For the text-containing cell, return its midpoint in (X, Y) coordinate format. 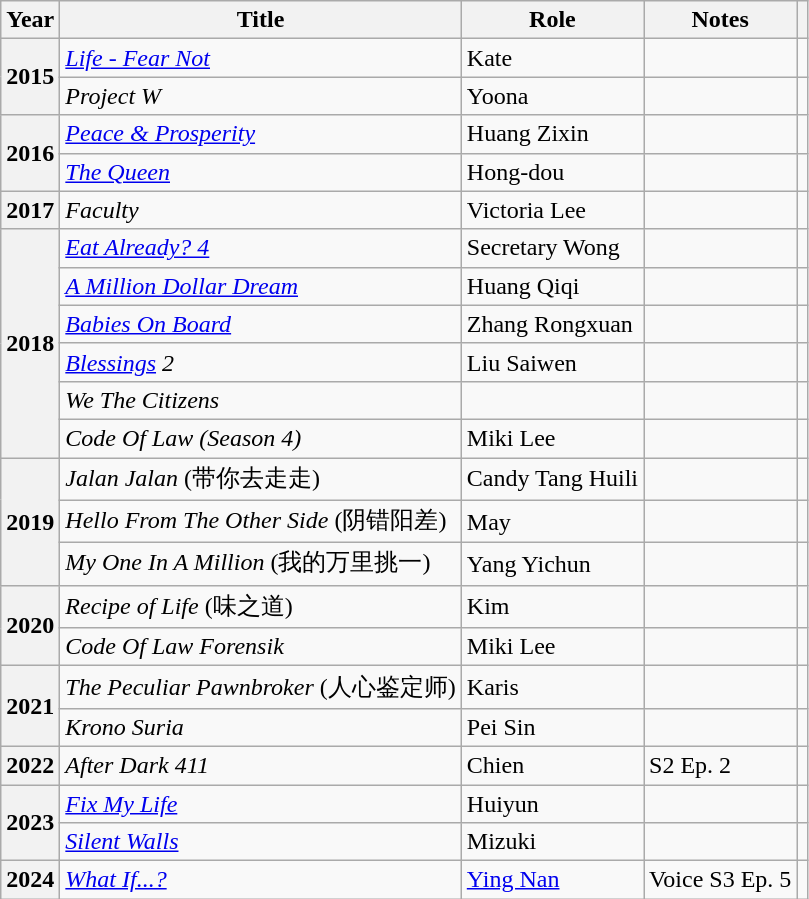
2021 (30, 706)
After Dark 411 (260, 765)
Fix My Life (260, 803)
Huang Zixin (552, 134)
My One In A Million (我的万里挑一) (260, 564)
Year (30, 20)
Blessings 2 (260, 362)
Title (260, 20)
Life - Fear Not (260, 58)
2017 (30, 210)
Recipe of Life (味之道) (260, 606)
S2 Ep. 2 (720, 765)
Babies On Board (260, 324)
Ying Nan (552, 880)
2023 (30, 822)
Jalan Jalan (带你去走走) (260, 480)
What If...? (260, 880)
Secretary Wong (552, 248)
The Queen (260, 172)
Candy Tang Huili (552, 480)
Chien (552, 765)
Yoona (552, 96)
Role (552, 20)
Liu Saiwen (552, 362)
Pei Sin (552, 727)
Yang Yichun (552, 564)
Zhang Rongxuan (552, 324)
2018 (30, 343)
Victoria Lee (552, 210)
2016 (30, 153)
2022 (30, 765)
Mizuki (552, 842)
Kim (552, 606)
Huang Qiqi (552, 286)
May (552, 522)
2024 (30, 880)
Notes (720, 20)
Faculty (260, 210)
Project W (260, 96)
We The Citizens (260, 400)
The Peculiar Pawnbroker (人心鉴定师) (260, 688)
2020 (30, 626)
Code Of Law Forensik (260, 647)
A Million Dollar Dream (260, 286)
Hello From The Other Side (阴错阳差) (260, 522)
Kate (552, 58)
Karis (552, 688)
Huiyun (552, 803)
Eat Already? 4 (260, 248)
Silent Walls (260, 842)
Hong-dou (552, 172)
2015 (30, 77)
Peace & Prosperity (260, 134)
Voice S3 Ep. 5 (720, 880)
2019 (30, 522)
Krono Suria (260, 727)
Code Of Law (Season 4) (260, 438)
